For the text-containing cell, return its midpoint in (x, y) coordinate format. 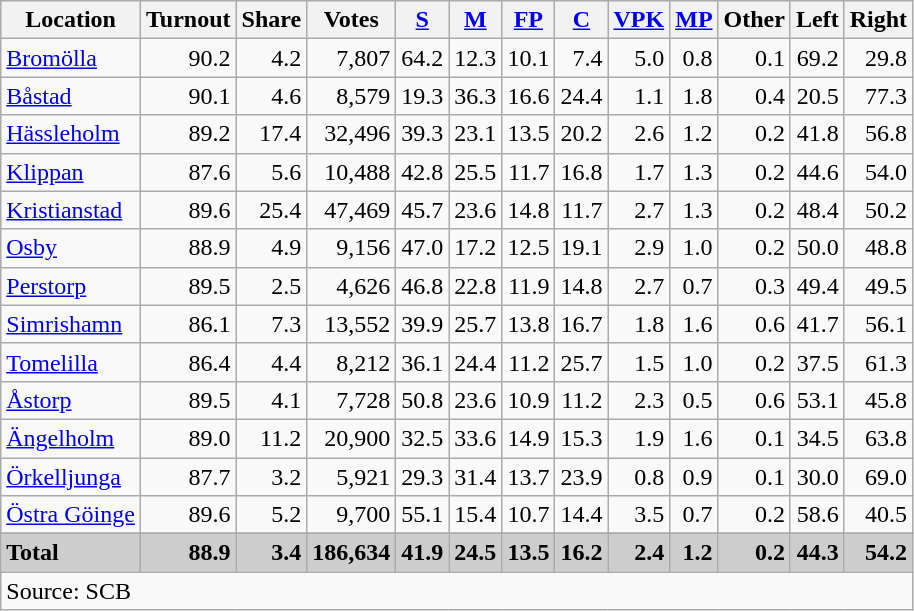
53.1 (817, 400)
20,900 (352, 438)
C (582, 20)
3.2 (272, 477)
15.3 (582, 438)
36.1 (422, 362)
Simrishamn (71, 324)
4.2 (272, 58)
77.3 (878, 96)
14.9 (528, 438)
186,634 (352, 553)
19.3 (422, 96)
16.7 (582, 324)
0.4 (754, 96)
13.8 (528, 324)
Klippan (71, 172)
39.3 (422, 134)
Votes (352, 20)
1.5 (639, 362)
50.2 (878, 210)
37.5 (817, 362)
39.9 (422, 324)
87.7 (188, 477)
5.2 (272, 515)
2.9 (639, 248)
S (422, 20)
9,700 (352, 515)
1.7 (639, 172)
90.1 (188, 96)
12.3 (476, 58)
Left (817, 20)
16.2 (582, 553)
4.6 (272, 96)
2.6 (639, 134)
64.2 (422, 58)
Osby (71, 248)
14.4 (582, 515)
86.4 (188, 362)
Source: SCB (457, 591)
13.7 (528, 477)
16.6 (528, 96)
20.2 (582, 134)
34.5 (817, 438)
29.3 (422, 477)
69.2 (817, 58)
4.4 (272, 362)
54.0 (878, 172)
16.8 (582, 172)
VPK (639, 20)
30.0 (817, 477)
Östra Göinge (71, 515)
Åstorp (71, 400)
47.0 (422, 248)
56.1 (878, 324)
44.6 (817, 172)
42.8 (422, 172)
54.2 (878, 553)
29.8 (878, 58)
23.1 (476, 134)
69.0 (878, 477)
40.5 (878, 515)
87.6 (188, 172)
47,469 (352, 210)
Share (272, 20)
56.8 (878, 134)
1.1 (639, 96)
8,212 (352, 362)
Right (878, 20)
10.1 (528, 58)
36.3 (476, 96)
17.2 (476, 248)
3.4 (272, 553)
41.8 (817, 134)
45.7 (422, 210)
45.8 (878, 400)
8,579 (352, 96)
32,496 (352, 134)
Hässleholm (71, 134)
Kristianstad (71, 210)
15.4 (476, 515)
Turnout (188, 20)
9,156 (352, 248)
Ängelholm (71, 438)
33.6 (476, 438)
13,552 (352, 324)
58.6 (817, 515)
7.3 (272, 324)
Båstad (71, 96)
41.7 (817, 324)
5.0 (639, 58)
44.3 (817, 553)
20.5 (817, 96)
89.0 (188, 438)
0.9 (694, 477)
4,626 (352, 286)
24.5 (476, 553)
M (476, 20)
1.9 (639, 438)
0.3 (754, 286)
22.8 (476, 286)
63.8 (878, 438)
Location (71, 20)
48.8 (878, 248)
Tomelilla (71, 362)
46.8 (422, 286)
2.4 (639, 553)
17.4 (272, 134)
5,921 (352, 477)
Other (754, 20)
25.5 (476, 172)
3.5 (639, 515)
0.5 (694, 400)
4.1 (272, 400)
2.5 (272, 286)
49.5 (878, 286)
10,488 (352, 172)
90.2 (188, 58)
MP (694, 20)
4.9 (272, 248)
31.4 (476, 477)
86.1 (188, 324)
Perstorp (71, 286)
49.4 (817, 286)
7.4 (582, 58)
25.4 (272, 210)
23.9 (582, 477)
55.1 (422, 515)
7,807 (352, 58)
89.2 (188, 134)
Örkelljunga (71, 477)
10.7 (528, 515)
10.9 (528, 400)
2.3 (639, 400)
Bromölla (71, 58)
7,728 (352, 400)
5.6 (272, 172)
50.8 (422, 400)
41.9 (422, 553)
Total (71, 553)
11.9 (528, 286)
19.1 (582, 248)
12.5 (528, 248)
FP (528, 20)
61.3 (878, 362)
32.5 (422, 438)
48.4 (817, 210)
50.0 (817, 248)
